From the cell containing the given text, extract its center point as (x, y) coordinate. 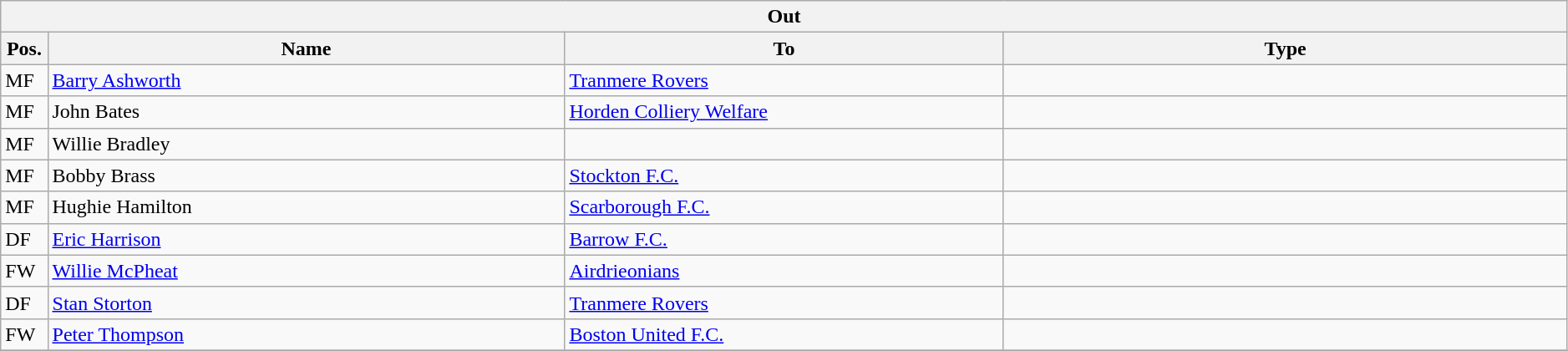
Bobby Brass (306, 175)
Stockton F.C. (784, 175)
Stan Storton (306, 303)
Barry Ashworth (306, 80)
Scarborough F.C. (784, 207)
Type (1285, 48)
John Bates (306, 112)
Airdrieonians (784, 271)
Name (306, 48)
Barrow F.C. (784, 239)
Peter Thompson (306, 334)
Horden Colliery Welfare (784, 112)
To (784, 48)
Pos. (24, 48)
Eric Harrison (306, 239)
Willie Bradley (306, 144)
Boston United F.C. (784, 334)
Out (784, 17)
Hughie Hamilton (306, 207)
Willie McPheat (306, 271)
